Capture the cell that displays the provided text and extract its [x, y] central coordinate. 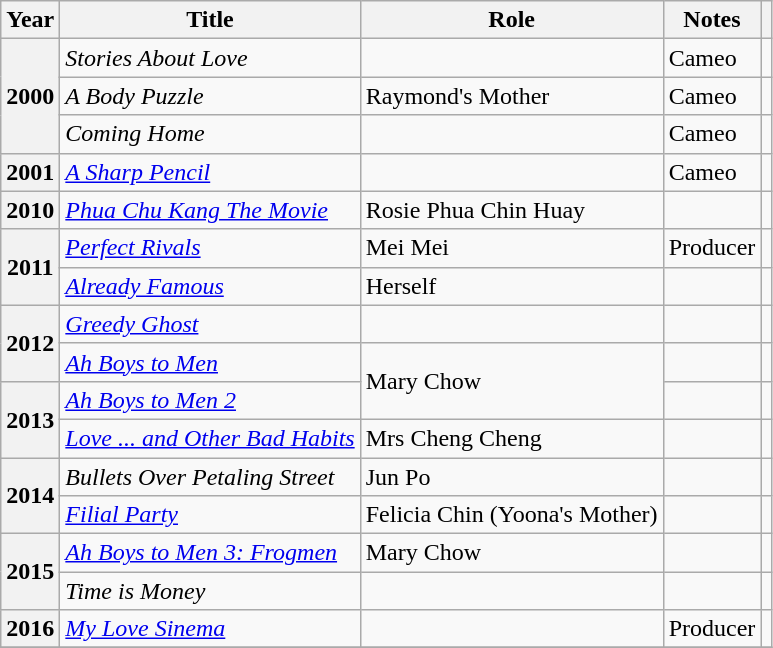
Coming Home [210, 134]
Role [512, 20]
Ah Boys to Men [210, 362]
Felicia Chin (Yoona's Mother) [512, 515]
Time is Money [210, 591]
Ah Boys to Men 3: Frogmen [210, 553]
Year [30, 20]
2012 [30, 343]
Rosie Phua Chin Huay [512, 210]
2016 [30, 629]
2011 [30, 267]
Title [210, 20]
Jun Po [512, 477]
Phua Chu Kang The Movie [210, 210]
2014 [30, 496]
Love ... and Other Bad Habits [210, 438]
2015 [30, 572]
Stories About Love [210, 58]
Greedy Ghost [210, 324]
Mei Mei [512, 248]
2013 [30, 419]
Already Famous [210, 286]
2000 [30, 96]
A Sharp Pencil [210, 172]
2010 [30, 210]
Bullets Over Petaling Street [210, 477]
Perfect Rivals [210, 248]
Ah Boys to Men 2 [210, 400]
Raymond's Mother [512, 96]
A Body Puzzle [210, 96]
Notes [712, 20]
2001 [30, 172]
My Love Sinema [210, 629]
Mrs Cheng Cheng [512, 438]
Filial Party [210, 515]
Herself [512, 286]
